Find where the given text appears and provide that cell's center as [x, y] coordinate. 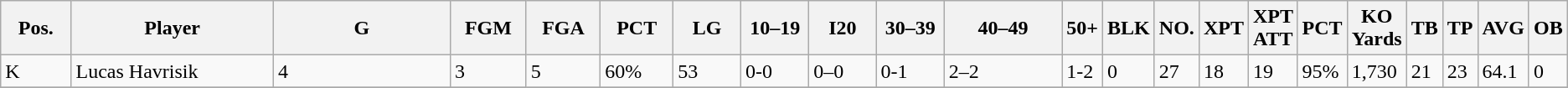
1,730 [1377, 71]
0-0 [774, 71]
10–19 [774, 28]
4 [362, 71]
1-2 [1082, 71]
XPT ATT [1273, 28]
FGA [563, 28]
27 [1176, 71]
2–2 [1003, 71]
KO Yards [1377, 28]
64.1 [1503, 71]
TP [1460, 28]
18 [1223, 71]
TB [1424, 28]
Lucas Havrisik [173, 71]
AVG [1503, 28]
21 [1424, 71]
19 [1273, 71]
3 [487, 71]
95% [1322, 71]
0-1 [910, 71]
XPT [1223, 28]
BLK [1129, 28]
FGM [487, 28]
60% [637, 71]
0–0 [843, 71]
K [36, 71]
5 [563, 71]
Player [173, 28]
NO. [1176, 28]
30–39 [910, 28]
53 [707, 71]
40–49 [1003, 28]
I20 [843, 28]
LG [707, 28]
50+ [1082, 28]
G [362, 28]
Pos. [36, 28]
OB [1548, 28]
23 [1460, 71]
